Output the [x, y] coordinate of the center of the cell containing the given text.  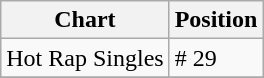
# 29 [216, 58]
Hot Rap Singles [85, 58]
Position [216, 20]
Chart [85, 20]
